Capture the cell that displays the provided text and extract its (X, Y) central coordinate. 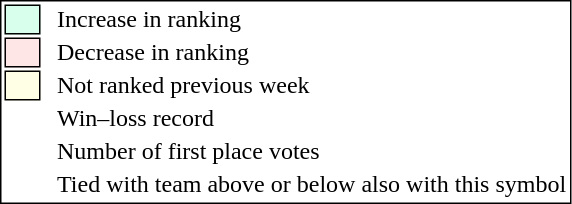
Decrease in ranking (312, 53)
Not ranked previous week (312, 85)
Win–loss record (312, 119)
Increase in ranking (312, 19)
Tied with team above or below also with this symbol (312, 185)
Number of first place votes (312, 151)
